Locate the cell with the specified text and output its (X, Y) center coordinate. 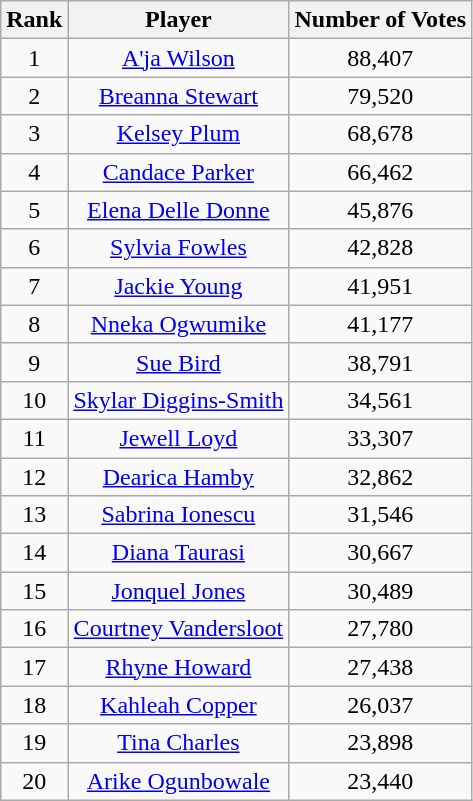
42,828 (380, 248)
Sylvia Fowles (178, 248)
Elena Delle Donne (178, 210)
Jonquel Jones (178, 591)
Nneka Ogwumike (178, 324)
14 (34, 553)
Dearica Hamby (178, 477)
Skylar Diggins-Smith (178, 400)
23,440 (380, 781)
Number of Votes (380, 20)
Sue Bird (178, 362)
Sabrina Ionescu (178, 515)
1 (34, 58)
15 (34, 591)
68,678 (380, 134)
6 (34, 248)
12 (34, 477)
7 (34, 286)
41,951 (380, 286)
Courtney Vandersloot (178, 629)
20 (34, 781)
Kahleah Copper (178, 705)
30,489 (380, 591)
Jackie Young (178, 286)
27,438 (380, 667)
2 (34, 96)
26,037 (380, 705)
8 (34, 324)
Breanna Stewart (178, 96)
19 (34, 743)
38,791 (380, 362)
Rhyne Howard (178, 667)
30,667 (380, 553)
32,862 (380, 477)
Tina Charles (178, 743)
34,561 (380, 400)
Player (178, 20)
45,876 (380, 210)
17 (34, 667)
11 (34, 438)
16 (34, 629)
10 (34, 400)
31,546 (380, 515)
33,307 (380, 438)
Candace Parker (178, 172)
Jewell Loyd (178, 438)
79,520 (380, 96)
13 (34, 515)
9 (34, 362)
88,407 (380, 58)
5 (34, 210)
66,462 (380, 172)
4 (34, 172)
A'ja Wilson (178, 58)
23,898 (380, 743)
Kelsey Plum (178, 134)
3 (34, 134)
18 (34, 705)
Diana Taurasi (178, 553)
Arike Ogunbowale (178, 781)
27,780 (380, 629)
41,177 (380, 324)
Rank (34, 20)
